Identify which cell holds the provided text, then report its [X, Y] central coordinate. 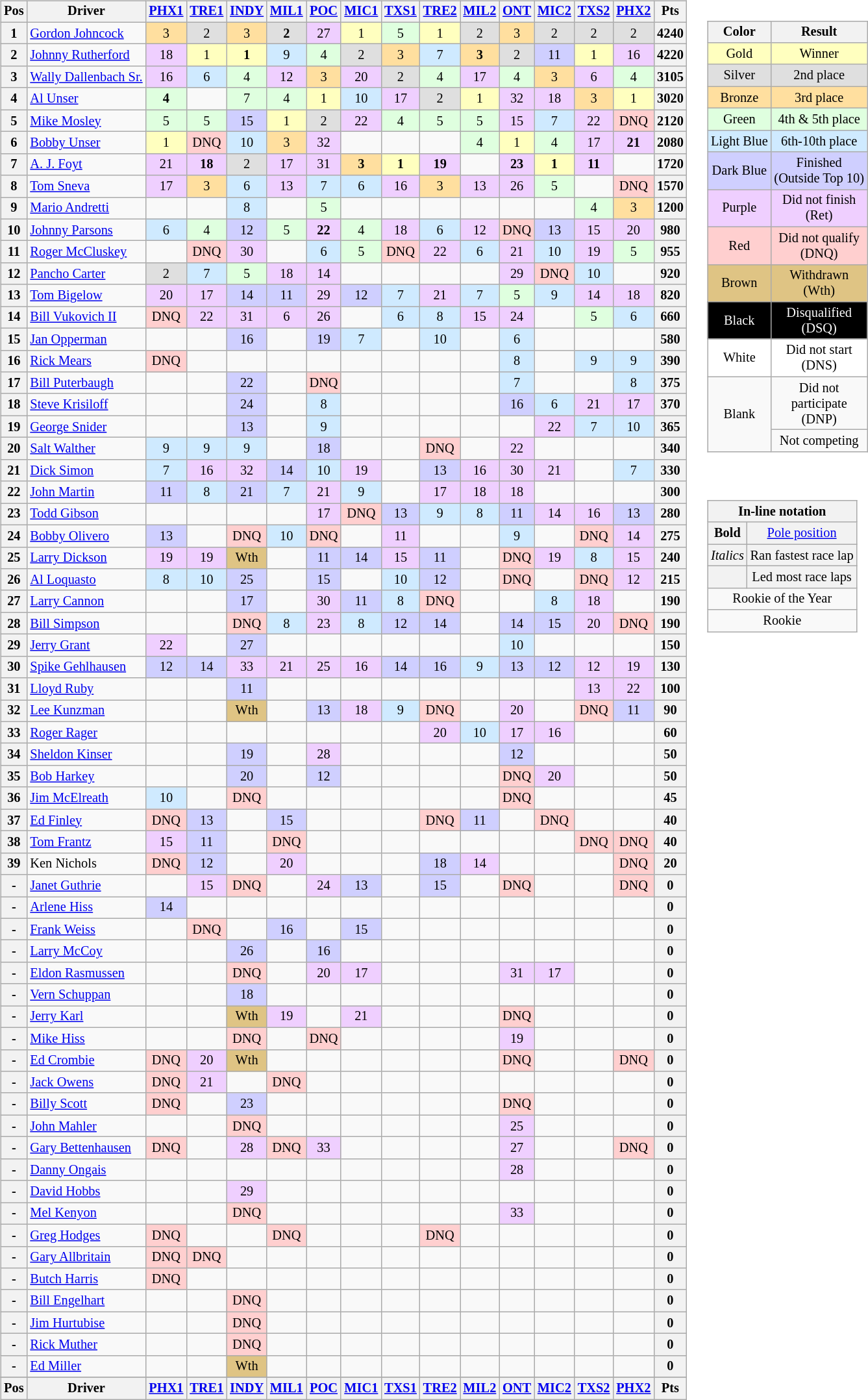
Bob Harkey [86, 777]
Jim McElreath [86, 798]
Jack Owens [86, 1082]
Bill Vukovich II [86, 318]
390 [670, 361]
Mel Kenyon [86, 1214]
Pole position [802, 533]
Bill Puterbaugh [86, 383]
John Martin [86, 492]
John Mahler [86, 1126]
Larry Cannon [86, 601]
Ken Nichols [86, 864]
Brown [739, 283]
Color [739, 32]
Bobby Olivero [86, 536]
Steve Krisiloff [86, 405]
3rd place [819, 97]
370 [670, 405]
6th-10th place [819, 141]
Roger Rager [86, 732]
Vern Schuppan [86, 995]
130 [670, 667]
Salt Walther [86, 449]
Ran fastest race lap [802, 555]
4th & 5th place [819, 119]
Led most race laps [802, 577]
375 [670, 383]
Sheldon Kinser [86, 755]
Lee Kunzman [86, 711]
Tom Frantz [86, 842]
36 [14, 798]
Gary Bettenhausen [86, 1148]
Butch Harris [86, 1279]
Bronze [739, 97]
4220 [670, 55]
39 [14, 864]
1200 [670, 208]
Wally Dallenbach Sr. [86, 77]
820 [670, 295]
Bobby Unser [86, 143]
920 [670, 274]
Gary Allbritain [86, 1257]
Did notparticipate(DNP) [819, 403]
Al Loquasto [86, 580]
4240 [670, 33]
2080 [670, 143]
Todd Gibson [86, 514]
60 [670, 732]
Johnny Parsons [86, 230]
Bill Engelhart [86, 1301]
365 [670, 427]
Larry Dickson [86, 558]
Rick Mears [86, 361]
Light Blue [739, 141]
Finished(Outside Top 10) [819, 171]
Spike Gehlhausen [86, 667]
275 [670, 536]
Withdrawn(Wth) [819, 283]
37 [14, 820]
Result [819, 32]
Lloyd Ruby [86, 689]
Billy Scott [86, 1104]
George Snider [86, 427]
980 [670, 230]
38 [14, 842]
Jerry Karl [86, 1017]
Rick Muther [86, 1345]
Blank [739, 414]
660 [670, 318]
Al Unser [86, 99]
90 [670, 711]
3105 [670, 77]
Ed Crombie [86, 1060]
Tom Sneva [86, 186]
David Hobbs [86, 1192]
Larry McCoy [86, 951]
340 [670, 449]
1570 [670, 186]
Italics [727, 555]
Arlene Hiss [86, 908]
A. J. Foyt [86, 164]
150 [670, 645]
45 [670, 798]
Jerry Grant [86, 645]
Green [739, 119]
Jan Opperman [86, 339]
Frank Weiss [86, 929]
2nd place [819, 75]
Red [739, 245]
35 [14, 777]
215 [670, 580]
Did not start(DNS) [819, 358]
300 [670, 492]
In-line notation [782, 512]
Mike Mosley [86, 121]
Mike Hiss [86, 1038]
Purple [739, 208]
955 [670, 252]
Dick Simon [86, 470]
2120 [670, 121]
Ed Finley [86, 820]
100 [670, 689]
Bold [727, 533]
280 [670, 514]
34 [14, 755]
Jim Hurtubise [86, 1323]
Winner [819, 54]
330 [670, 470]
Gold [739, 54]
Disqualified(DSQ) [819, 321]
Did not qualify(DNQ) [819, 245]
Ed Miller [86, 1366]
Dark Blue [739, 171]
Black [739, 321]
Roger McCluskey [86, 252]
Janet Guthrie [86, 886]
Tom Bigelow [86, 295]
Eldon Rasmussen [86, 973]
Danny Ongais [86, 1169]
Rookie of the Year [782, 599]
3020 [670, 99]
580 [670, 339]
Did not finish(Ret) [819, 208]
Johnny Rutherford [86, 55]
Not competing [819, 441]
Rookie [782, 621]
Mario Andretti [86, 208]
Pancho Carter [86, 274]
240 [670, 558]
Bill Simpson [86, 623]
Silver [739, 75]
Gordon Johncock [86, 33]
1720 [670, 164]
White [739, 358]
Greg Hodges [86, 1235]
